Return the (x, y) coordinate for the center point of the cell that contains the specified text.  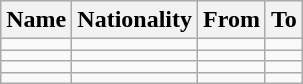
From (232, 20)
Name (36, 20)
To (284, 20)
Nationality (135, 20)
